Find where the given text appears and provide that cell's center as [X, Y] coordinate. 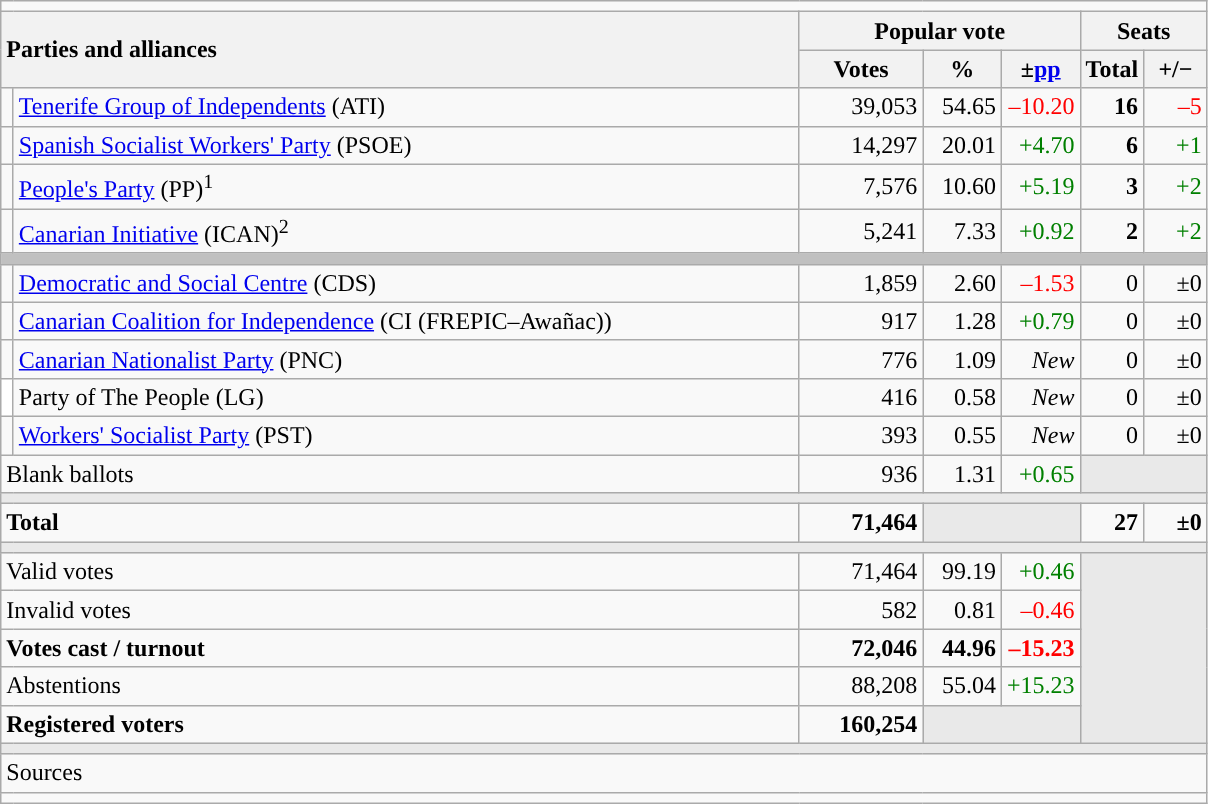
+0.92 [1040, 232]
776 [861, 359]
582 [861, 610]
Valid votes [400, 572]
14,297 [861, 145]
Invalid votes [400, 610]
160,254 [861, 724]
+4.70 [1040, 145]
+0.65 [1040, 474]
Democratic and Social Centre (CDS) [406, 283]
1,859 [861, 283]
5,241 [861, 232]
–1.53 [1040, 283]
–15.23 [1040, 648]
55.04 [962, 686]
±pp [1040, 69]
88,208 [861, 686]
Canarian Coalition for Independence (CI (FREPIC–Awañac)) [406, 321]
27 [1112, 523]
Sources [604, 773]
+5.19 [1040, 186]
Workers' Socialist Party (PST) [406, 435]
Abstentions [400, 686]
54.65 [962, 107]
0.58 [962, 397]
+0.79 [1040, 321]
+15.23 [1040, 686]
6 [1112, 145]
936 [861, 474]
Votes cast / turnout [400, 648]
Popular vote [940, 31]
20.01 [962, 145]
Blank ballots [400, 474]
0.81 [962, 610]
2.60 [962, 283]
1.31 [962, 474]
7.33 [962, 232]
917 [861, 321]
–0.46 [1040, 610]
1.28 [962, 321]
+/− [1176, 69]
% [962, 69]
416 [861, 397]
10.60 [962, 186]
Spanish Socialist Workers' Party (PSOE) [406, 145]
99.19 [962, 572]
1.09 [962, 359]
Registered voters [400, 724]
Tenerife Group of Independents (ATI) [406, 107]
Seats [1144, 31]
Parties and alliances [400, 50]
2 [1112, 232]
+0.46 [1040, 572]
72,046 [861, 648]
+1 [1176, 145]
7,576 [861, 186]
44.96 [962, 648]
People's Party (PP)1 [406, 186]
393 [861, 435]
Votes [861, 69]
16 [1112, 107]
Canarian Initiative (ICAN)2 [406, 232]
–5 [1176, 107]
Party of The People (LG) [406, 397]
Canarian Nationalist Party (PNC) [406, 359]
–10.20 [1040, 107]
39,053 [861, 107]
0.55 [962, 435]
3 [1112, 186]
